Return the [X, Y] coordinate for the center point of the cell that contains the specified text.  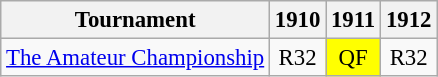
1911 [354, 20]
1910 [298, 20]
QF [354, 58]
Tournament [136, 20]
The Amateur Championship [136, 58]
1912 [409, 20]
